Return (X, Y) of the center of cell containing provided text 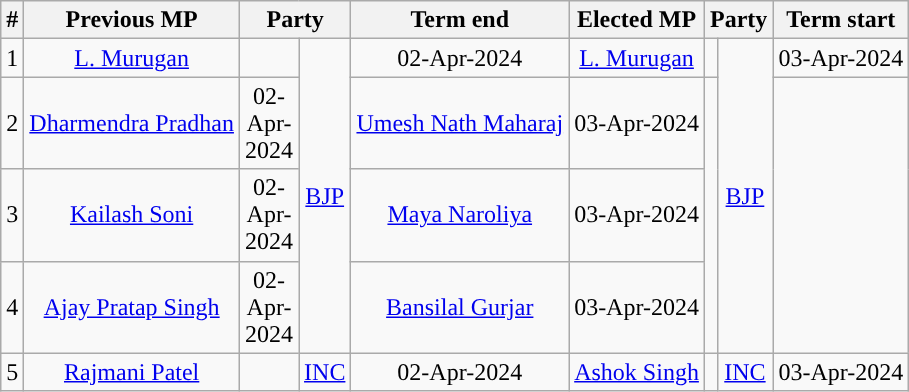
Maya Naroliya (460, 215)
1 (12, 58)
Dharmendra Pradhan (132, 123)
Umesh Nath Maharaj (460, 123)
Ajay Pratap Singh (132, 307)
Rajmani Patel (132, 372)
Term end (460, 20)
Elected MP (637, 20)
3 (12, 215)
Bansilal Gurjar (460, 307)
Term start (841, 20)
# (12, 20)
Previous MP (132, 20)
4 (12, 307)
5 (12, 372)
Kailash Soni (132, 215)
Ashok Singh (637, 372)
2 (12, 123)
